For the text-containing cell, return its midpoint in (x, y) coordinate format. 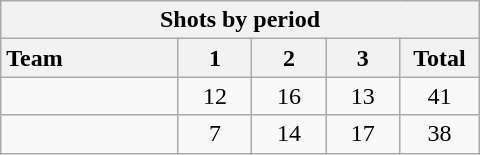
38 (440, 134)
Team (90, 58)
7 (215, 134)
Shots by period (240, 20)
41 (440, 96)
17 (363, 134)
Total (440, 58)
13 (363, 96)
12 (215, 96)
3 (363, 58)
16 (289, 96)
1 (215, 58)
14 (289, 134)
2 (289, 58)
